Identify which cell holds the provided text, then report its (X, Y) central coordinate. 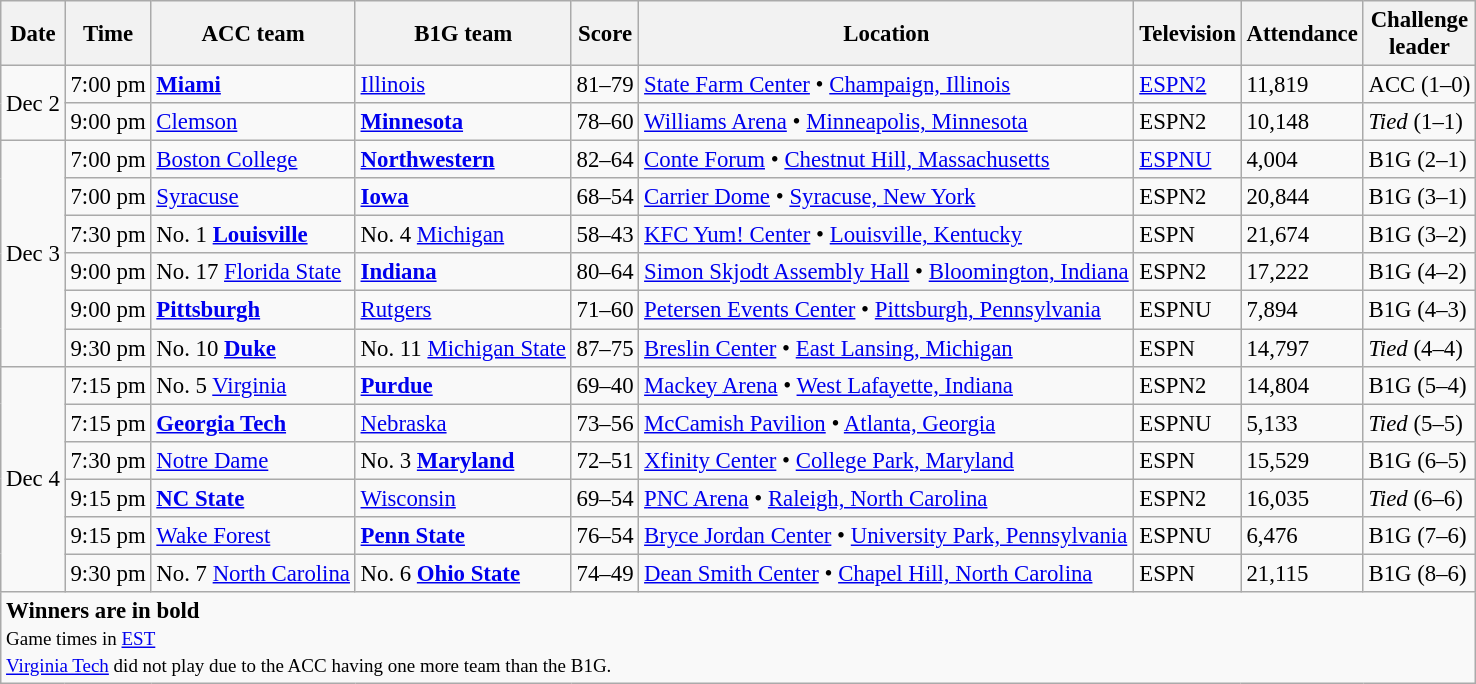
Iowa (463, 197)
14,804 (1302, 385)
No. 3 Maryland (463, 460)
71–60 (605, 310)
Illinois (463, 85)
Attendance (1302, 34)
Tied (4–4) (1419, 348)
Wisconsin (463, 498)
10,148 (1302, 122)
Northwestern (463, 160)
74–49 (605, 573)
14,797 (1302, 348)
Nebraska (463, 423)
No. 11 Michigan State (463, 348)
Clemson (253, 122)
Challengeleader (1419, 34)
No. 6 Ohio State (463, 573)
81–79 (605, 85)
B1G (3–2) (1419, 235)
Pittsburgh (253, 310)
No. 5 Virginia (253, 385)
Penn State (463, 536)
No. 17 Florida State (253, 273)
69–40 (605, 385)
Mackey Arena • West Lafayette, Indiana (886, 385)
KFC Yum! Center • Louisville, Kentucky (886, 235)
Dec 4 (33, 479)
B1G (4–2) (1419, 273)
B1G (4–3) (1419, 310)
76–54 (605, 536)
72–51 (605, 460)
Dean Smith Center • Chapel Hill, North Carolina (886, 573)
Notre Dame (253, 460)
78–60 (605, 122)
Score (605, 34)
87–75 (605, 348)
Dec 2 (33, 104)
Tied (6–6) (1419, 498)
ACC (1–0) (1419, 85)
Purdue (463, 385)
B1G (6–5) (1419, 460)
Date (33, 34)
7,894 (1302, 310)
80–64 (605, 273)
Boston College (253, 160)
B1G team (463, 34)
State Farm Center • Champaign, Illinois (886, 85)
No. 7 North Carolina (253, 573)
B1G (2–1) (1419, 160)
B1G (7–6) (1419, 536)
B1G (3–1) (1419, 197)
Syracuse (253, 197)
17,222 (1302, 273)
6,476 (1302, 536)
82–64 (605, 160)
Time (108, 34)
B1G (5–4) (1419, 385)
Minnesota (463, 122)
Xfinity Center • College Park, Maryland (886, 460)
B1G (8–6) (1419, 573)
Breslin Center • East Lansing, Michigan (886, 348)
21,115 (1302, 573)
Bryce Jordan Center • University Park, Pennsylvania (886, 536)
20,844 (1302, 197)
Williams Arena • Minneapolis, Minnesota (886, 122)
Tied (5–5) (1419, 423)
Simon Skjodt Assembly Hall • Bloomington, Indiana (886, 273)
11,819 (1302, 85)
ACC team (253, 34)
NC State (253, 498)
16,035 (1302, 498)
Rutgers (463, 310)
Location (886, 34)
Indiana (463, 273)
Miami (253, 85)
Carrier Dome • Syracuse, New York (886, 197)
Georgia Tech (253, 423)
58–43 (605, 235)
Wake Forest (253, 536)
5,133 (1302, 423)
Tied (1–1) (1419, 122)
No. 1 Louisville (253, 235)
68–54 (605, 197)
Dec 3 (33, 254)
No. 4 Michigan (463, 235)
21,674 (1302, 235)
15,529 (1302, 460)
69–54 (605, 498)
73–56 (605, 423)
McCamish Pavilion • Atlanta, Georgia (886, 423)
4,004 (1302, 160)
Winners are in boldGame times in ESTVirginia Tech did not play due to the ACC having one more team than the B1G. (738, 638)
Petersen Events Center • Pittsburgh, Pennsylvania (886, 310)
Television (1188, 34)
PNC Arena • Raleigh, North Carolina (886, 498)
No. 10 Duke (253, 348)
Conte Forum • Chestnut Hill, Massachusetts (886, 160)
